Capture the cell that displays the provided text and extract its [X, Y] central coordinate. 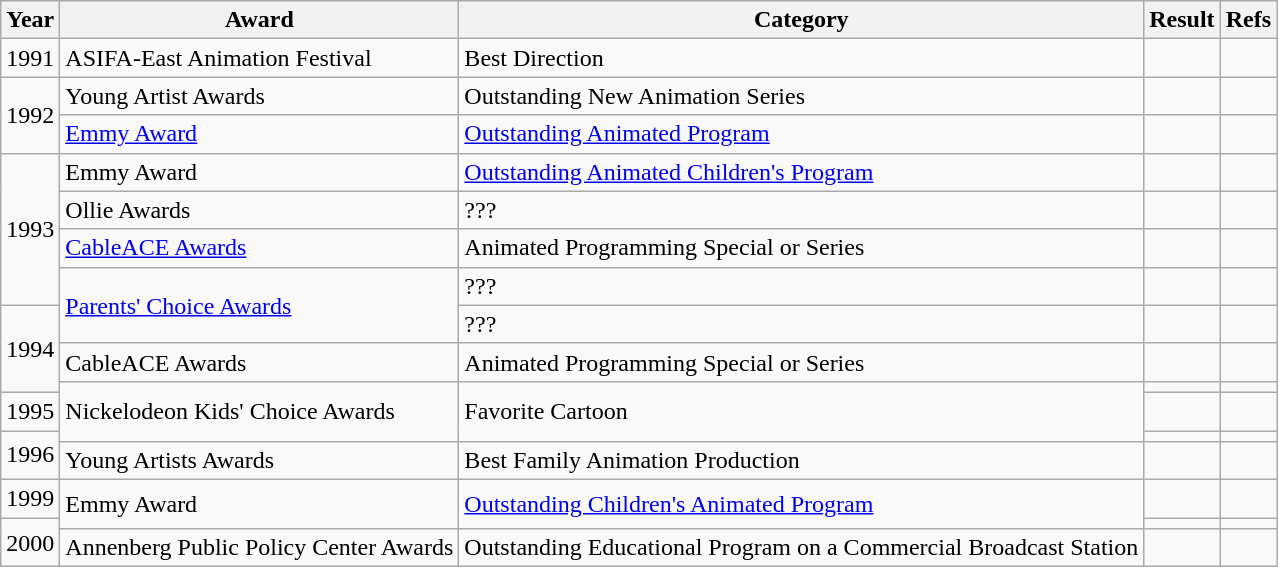
ASIFA-East Animation Festival [260, 58]
Nickelodeon Kids' Choice Awards [260, 411]
Outstanding Animated Children's Program [802, 172]
1995 [30, 411]
1993 [30, 229]
1992 [30, 115]
Young Artists Awards [260, 461]
1991 [30, 58]
Category [802, 20]
Best Direction [802, 58]
Ollie Awards [260, 210]
Parents' Choice Awards [260, 305]
Outstanding Animated Program [802, 134]
Outstanding Educational Program on a Commercial Broadcast Station [802, 548]
1999 [30, 499]
Annenberg Public Policy Center Awards [260, 548]
Outstanding Children's Animated Program [802, 504]
Year [30, 20]
2000 [30, 542]
1994 [30, 348]
Young Artist Awards [260, 96]
Award [260, 20]
Best Family Animation Production [802, 461]
Result [1182, 20]
1996 [30, 454]
Outstanding New Animation Series [802, 96]
Favorite Cartoon [802, 411]
Refs [1248, 20]
